Detect which cell encompasses the target text, then output its [x, y] center coordinate. 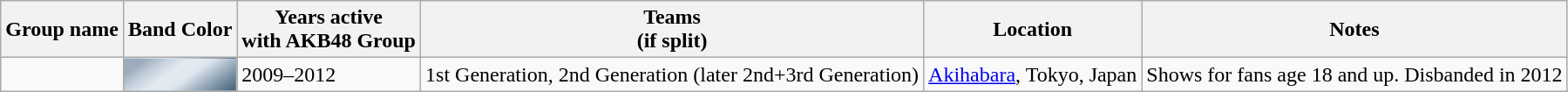
Akihabara, Tokyo, Japan [1033, 74]
Band Color [180, 30]
Teams(if split) [673, 30]
Years activewith AKB48 Group [329, 30]
Location [1033, 30]
Group name [63, 30]
2009–2012 [329, 74]
1st Generation, 2nd Generation (later 2nd+3rd Generation) [673, 74]
Shows for fans age 18 and up. Disbanded in 2012 [1354, 74]
Notes [1354, 30]
